From the cell containing the given text, extract its center point as (x, y) coordinate. 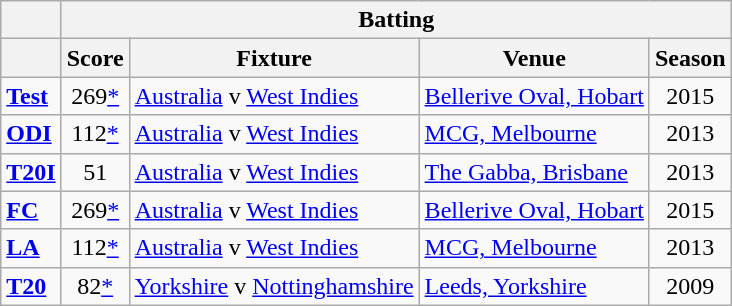
Season (690, 58)
82* (95, 286)
Fixture (274, 58)
Leeds, Yorkshire (534, 286)
LA (31, 248)
51 (95, 172)
Batting (396, 20)
Score (95, 58)
2009 (690, 286)
Test (31, 96)
ODI (31, 134)
T20 (31, 286)
T20I (31, 172)
Venue (534, 58)
FC (31, 210)
Yorkshire v Nottinghamshire (274, 286)
The Gabba, Brisbane (534, 172)
